Identify which cell holds the provided text, then report its (X, Y) central coordinate. 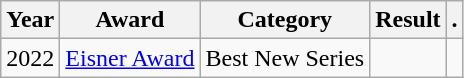
Result (408, 20)
Best New Series (285, 58)
Eisner Award (130, 58)
Award (130, 20)
Year (30, 20)
2022 (30, 58)
. (454, 20)
Category (285, 20)
